Determine the [x, y] coordinate at the center of the cell enclosing the given text.  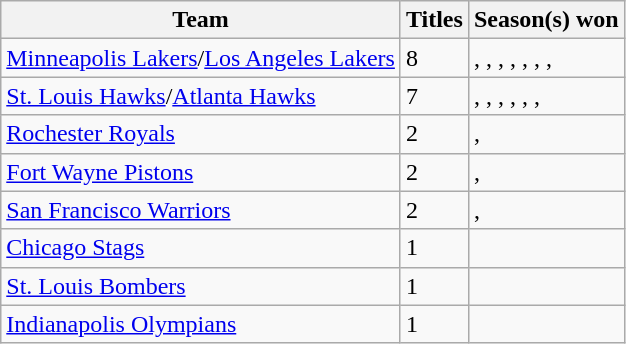
Rochester Royals [201, 134]
Fort Wayne Pistons [201, 172]
Chicago Stags [201, 248]
Titles [434, 20]
, , , , , , , [546, 58]
Indianapolis Olympians [201, 324]
St. Louis Bombers [201, 286]
, , , , , , [546, 96]
7 [434, 96]
Minneapolis Lakers/Los Angeles Lakers [201, 58]
Season(s) won [546, 20]
8 [434, 58]
Team [201, 20]
San Francisco Warriors [201, 210]
St. Louis Hawks/Atlanta Hawks [201, 96]
